Locate the cell with the specified text and output its (x, y) center coordinate. 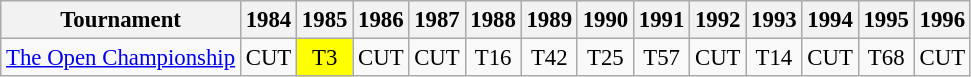
Tournament (121, 20)
The Open Championship (121, 58)
1985 (325, 20)
1984 (268, 20)
T25 (605, 58)
T14 (774, 58)
T3 (325, 58)
1986 (381, 20)
T16 (493, 58)
T57 (661, 58)
1990 (605, 20)
1992 (718, 20)
1993 (774, 20)
1991 (661, 20)
1989 (549, 20)
1994 (830, 20)
T42 (549, 58)
1988 (493, 20)
T68 (886, 58)
1987 (437, 20)
1995 (886, 20)
1996 (942, 20)
